For the text-containing cell, return its midpoint in [x, y] coordinate format. 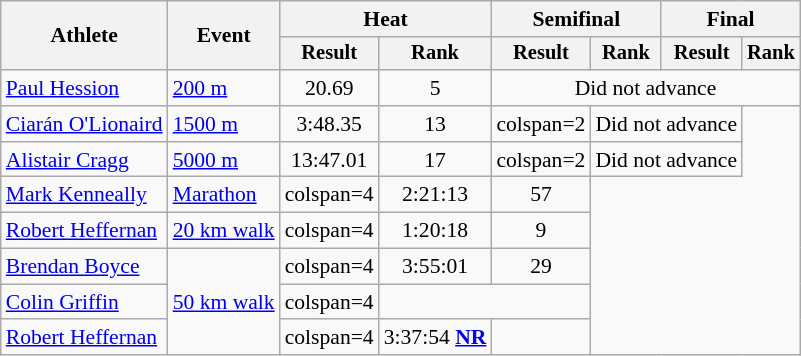
9 [540, 231]
Paul Hession [84, 88]
2:21:13 [436, 195]
Final [730, 19]
57 [540, 195]
3:37:54 NR [436, 338]
Heat [386, 19]
17 [436, 160]
Alistair Cragg [84, 160]
1500 m [224, 124]
Ciarán O'Lionaird [84, 124]
13:47.01 [330, 160]
5000 m [224, 160]
Athlete [84, 36]
1:20:18 [436, 231]
Event [224, 36]
200 m [224, 88]
13 [436, 124]
20.69 [330, 88]
3:48.35 [330, 124]
Semifinal [576, 19]
Brendan Boyce [84, 267]
29 [540, 267]
20 km walk [224, 231]
Marathon [224, 195]
50 km walk [224, 302]
5 [436, 88]
3:55:01 [436, 267]
Mark Kenneally [84, 195]
Colin Griffin [84, 302]
